Find where the given text appears and provide that cell's center as [x, y] coordinate. 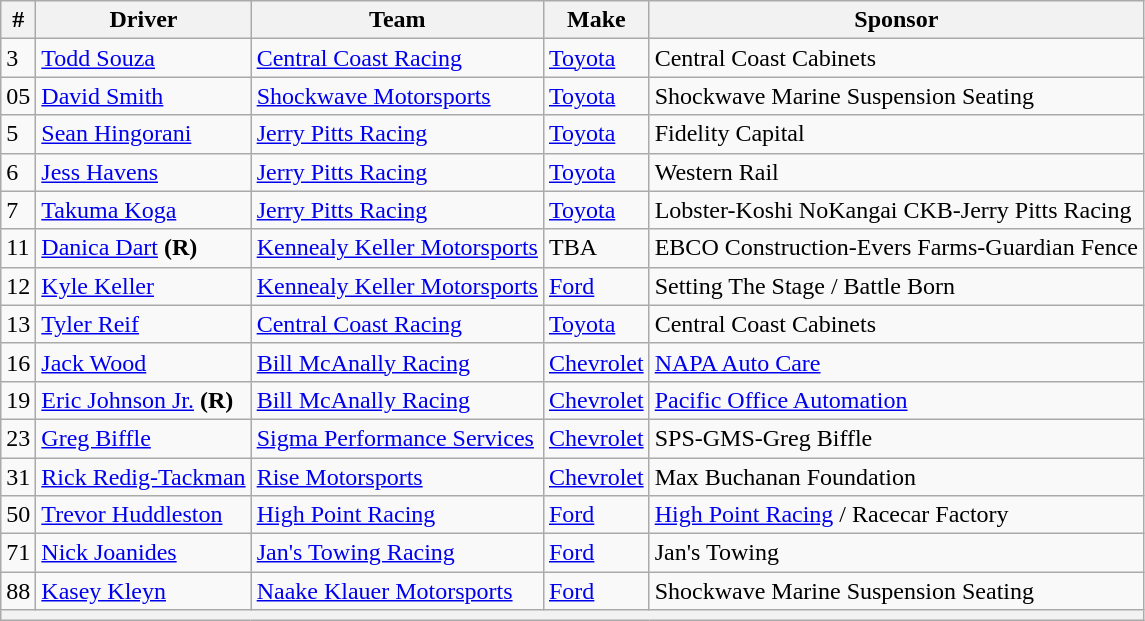
23 [18, 438]
Tyler Reif [144, 324]
High Point Racing / Racecar Factory [896, 515]
Kyle Keller [144, 286]
SPS-GMS-Greg Biffle [896, 438]
Jack Wood [144, 362]
Takuma Koga [144, 210]
Max Buchanan Foundation [896, 477]
7 [18, 210]
71 [18, 553]
EBCO Construction-Evers Farms-Guardian Fence [896, 248]
Rick Redig-Tackman [144, 477]
16 [18, 362]
David Smith [144, 96]
Pacific Office Automation [896, 400]
Rise Motorsports [397, 477]
Setting The Stage / Battle Born [896, 286]
Nick Joanides [144, 553]
Sean Hingorani [144, 134]
88 [18, 591]
12 [18, 286]
# [18, 20]
Kasey Kleyn [144, 591]
Western Rail [896, 172]
13 [18, 324]
Greg Biffle [144, 438]
50 [18, 515]
Trevor Huddleston [144, 515]
Shockwave Motorsports [397, 96]
Jan's Towing [896, 553]
Make [596, 20]
NAPA Auto Care [896, 362]
Danica Dart (R) [144, 248]
Fidelity Capital [896, 134]
Sponsor [896, 20]
High Point Racing [397, 515]
5 [18, 134]
05 [18, 96]
TBA [596, 248]
11 [18, 248]
Todd Souza [144, 58]
6 [18, 172]
Lobster-Koshi NoKangai CKB-Jerry Pitts Racing [896, 210]
Eric Johnson Jr. (R) [144, 400]
Team [397, 20]
31 [18, 477]
3 [18, 58]
19 [18, 400]
Jess Havens [144, 172]
Jan's Towing Racing [397, 553]
Sigma Performance Services [397, 438]
Naake Klauer Motorsports [397, 591]
Driver [144, 20]
